Search for the cell housing the specified text and yield its [X, Y] center coordinate. 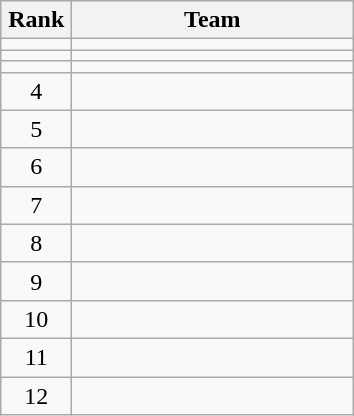
4 [36, 91]
9 [36, 281]
12 [36, 395]
Rank [36, 20]
10 [36, 319]
8 [36, 243]
7 [36, 205]
5 [36, 129]
6 [36, 167]
11 [36, 357]
Team [212, 20]
